Pinpoint the cell where the given text exists, returning its (x, y) midpoint coordinate. 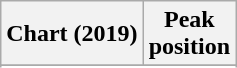
Peakposition (189, 34)
Chart (2019) (72, 34)
